Pinpoint the cell where the given text exists, returning its (x, y) midpoint coordinate. 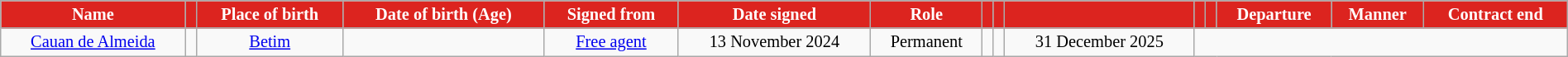
Date signed (774, 14)
Place of birth (270, 14)
Signed from (611, 14)
Date of birth (Age) (443, 14)
31 December 2025 (1100, 42)
Manner (1378, 14)
Role (926, 14)
Permanent (926, 42)
13 November 2024 (774, 42)
Name (93, 14)
Betim (270, 42)
Contract end (1495, 14)
Departure (1274, 14)
Cauan de Almeida (93, 42)
Free agent (611, 42)
